Determine the (X, Y) coordinate at the center of the cell enclosing the given text.  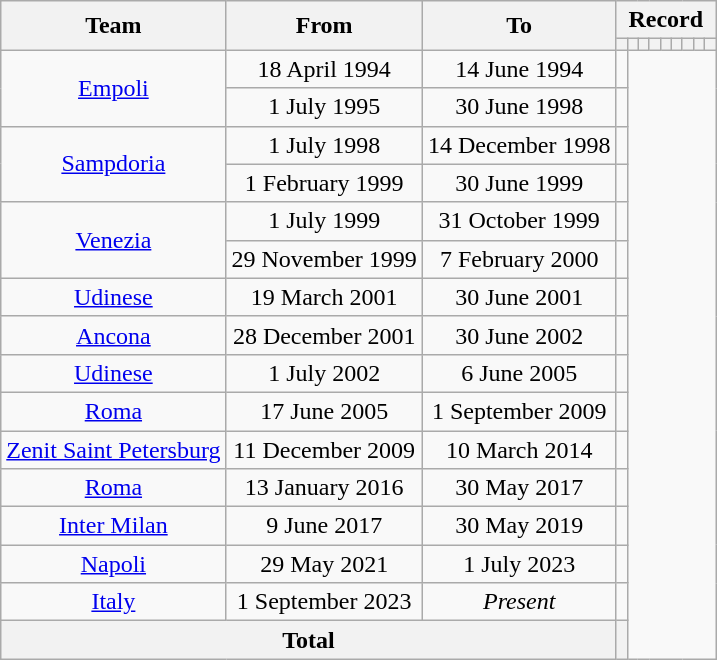
29 November 1999 (324, 259)
7 February 2000 (519, 259)
31 October 1999 (519, 221)
1 July 1995 (324, 107)
14 December 1998 (519, 145)
Napoli (114, 564)
1 February 1999 (324, 183)
Inter Milan (114, 526)
30 June 2002 (519, 335)
Venezia (114, 240)
Team (114, 26)
11 December 2009 (324, 449)
30 June 1999 (519, 183)
1 September 2009 (519, 411)
Record (666, 20)
To (519, 26)
6 June 2005 (519, 373)
9 June 2017 (324, 526)
13 January 2016 (324, 488)
Present (519, 602)
19 March 2001 (324, 297)
Sampdoria (114, 164)
29 May 2021 (324, 564)
1 September 2023 (324, 602)
30 May 2019 (519, 526)
30 June 1998 (519, 107)
Zenit Saint Petersburg (114, 449)
1 July 1999 (324, 221)
30 May 2017 (519, 488)
14 June 1994 (519, 69)
Ancona (114, 335)
1 July 2023 (519, 564)
Total (308, 640)
18 April 1994 (324, 69)
10 March 2014 (519, 449)
28 December 2001 (324, 335)
1 July 2002 (324, 373)
1 July 1998 (324, 145)
30 June 2001 (519, 297)
Italy (114, 602)
17 June 2005 (324, 411)
From (324, 26)
Empoli (114, 88)
